For the text-containing cell, return its midpoint in [x, y] coordinate format. 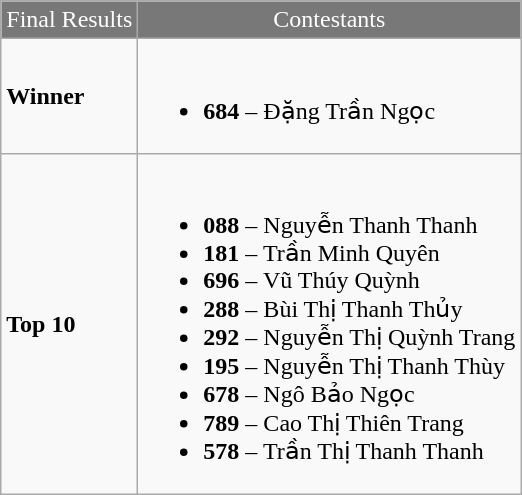
Top 10 [70, 324]
Final Results [70, 20]
Winner [70, 96]
Contestants [330, 20]
684 – Đặng Trần Ngọc [330, 96]
